Identify which cell holds the provided text, then report its (X, Y) central coordinate. 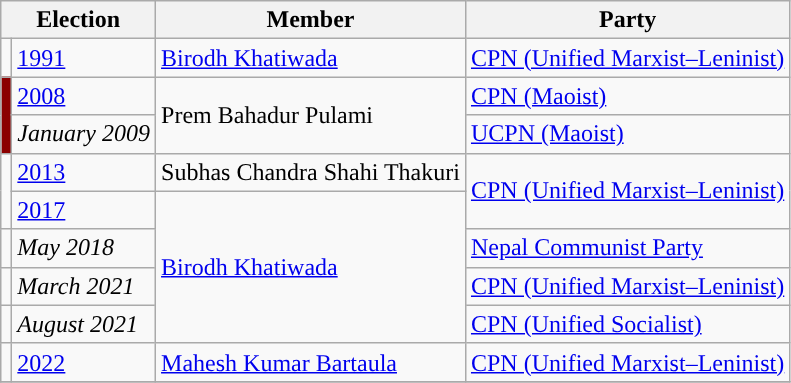
1991 (84, 58)
May 2018 (84, 248)
Member (311, 20)
CPN (Maoist) (627, 96)
Party (627, 20)
CPN (Unified Socialist) (627, 324)
Mahesh Kumar Bartaula (311, 362)
Prem Bahadur Pulami (311, 115)
August 2021 (84, 324)
2017 (84, 210)
2022 (84, 362)
Nepal Communist Party (627, 248)
Election (78, 20)
March 2021 (84, 286)
UCPN (Maoist) (627, 134)
January 2009 (84, 134)
2008 (84, 96)
Subhas Chandra Shahi Thakuri (311, 172)
2013 (84, 172)
